Return (X, Y) of the center of cell containing provided text 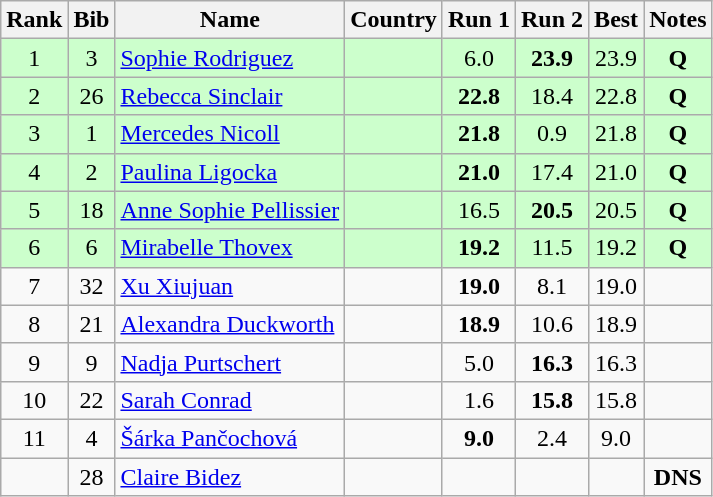
5.0 (478, 362)
DNS (678, 477)
Xu Xiujuan (230, 286)
22 (92, 400)
21 (92, 324)
16.5 (478, 210)
8.1 (552, 286)
Sophie Rodriguez (230, 58)
Run 1 (478, 20)
11.5 (552, 248)
Bib (92, 20)
Paulina Ligocka (230, 172)
10.6 (552, 324)
Country (394, 20)
Rebecca Sinclair (230, 96)
18.4 (552, 96)
17.4 (552, 172)
Rank (34, 20)
28 (92, 477)
Sarah Conrad (230, 400)
8 (34, 324)
Anne Sophie Pellissier (230, 210)
Mirabelle Thovex (230, 248)
Run 2 (552, 20)
Šárka Pančochová (230, 438)
Best (616, 20)
11 (34, 438)
10 (34, 400)
32 (92, 286)
Nadja Purtschert (230, 362)
Alexandra Duckworth (230, 324)
18 (92, 210)
5 (34, 210)
2.4 (552, 438)
6.0 (478, 58)
Name (230, 20)
1.6 (478, 400)
7 (34, 286)
26 (92, 96)
Notes (678, 20)
Mercedes Nicoll (230, 134)
0.9 (552, 134)
Claire Bidez (230, 477)
